Capture the cell that displays the provided text and extract its [X, Y] central coordinate. 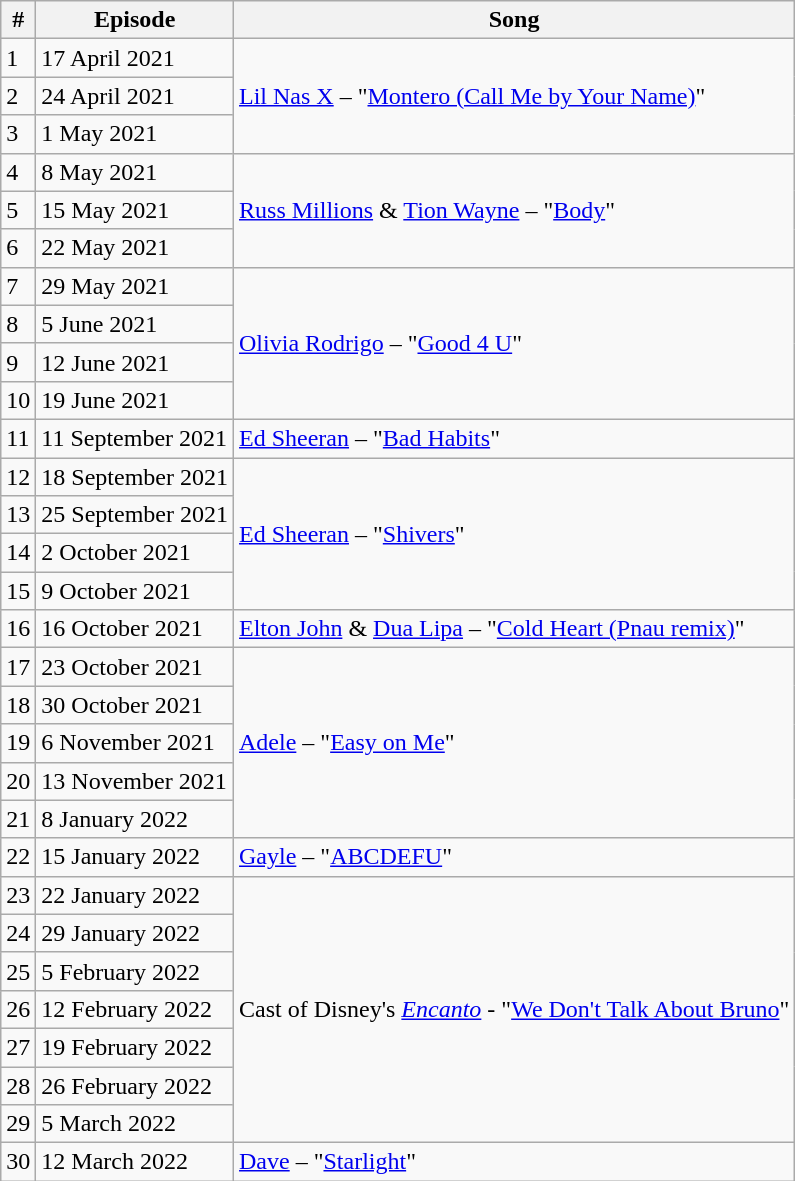
11 [18, 438]
Episode [135, 20]
30 [18, 1162]
23 October 2021 [135, 667]
18 [18, 705]
25 September 2021 [135, 515]
28 [18, 1085]
19 June 2021 [135, 400]
Cast of Disney's Encanto - "We Don't Talk About Bruno" [514, 1009]
Elton John & Dua Lipa – "Cold Heart (Pnau remix)" [514, 629]
8 [18, 324]
9 October 2021 [135, 591]
5 [18, 210]
6 [18, 248]
22 January 2022 [135, 895]
23 [18, 895]
15 January 2022 [135, 857]
8 January 2022 [135, 819]
4 [18, 172]
15 May 2021 [135, 210]
12 February 2022 [135, 1009]
Adele – "Easy on Me" [514, 743]
1 May 2021 [135, 134]
10 [18, 400]
29 May 2021 [135, 286]
25 [18, 971]
Russ Millions & Tion Wayne – "Body" [514, 210]
Olivia Rodrigo – "Good 4 U" [514, 343]
19 [18, 743]
22 [18, 857]
12 June 2021 [135, 362]
11 September 2021 [135, 438]
26 [18, 1009]
Lil Nas X – "Montero (Call Me by Your Name)" [514, 96]
9 [18, 362]
12 March 2022 [135, 1162]
17 [18, 667]
22 May 2021 [135, 248]
27 [18, 1047]
26 February 2022 [135, 1085]
Ed Sheeran – "Shivers" [514, 534]
Gayle – "ABCDEFU" [514, 857]
29 January 2022 [135, 933]
17 April 2021 [135, 58]
1 [18, 58]
13 [18, 515]
30 October 2021 [135, 705]
Song [514, 20]
Ed Sheeran – "Bad Habits" [514, 438]
16 [18, 629]
16 October 2021 [135, 629]
8 May 2021 [135, 172]
5 June 2021 [135, 324]
2 [18, 96]
29 [18, 1124]
24 April 2021 [135, 96]
20 [18, 781]
19 February 2022 [135, 1047]
5 March 2022 [135, 1124]
24 [18, 933]
13 November 2021 [135, 781]
6 November 2021 [135, 743]
5 February 2022 [135, 971]
7 [18, 286]
15 [18, 591]
2 October 2021 [135, 553]
18 September 2021 [135, 477]
12 [18, 477]
14 [18, 553]
3 [18, 134]
21 [18, 819]
Dave – "Starlight" [514, 1162]
# [18, 20]
